Search for the cell housing the specified text and yield its (x, y) center coordinate. 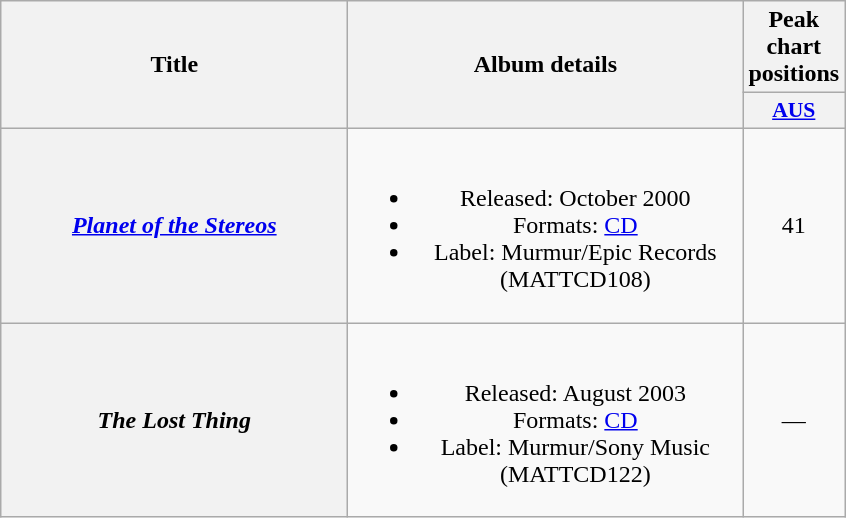
The Lost Thing (174, 419)
Planet of the Stereos (174, 225)
Title (174, 65)
Album details (546, 65)
Released: August 2003Formats: CDLabel: Murmur/Sony Music (MATTCD122) (546, 419)
AUS (794, 111)
— (794, 419)
41 (794, 225)
Released: October 2000Formats: CDLabel: Murmur/Epic Records (MATTCD108) (546, 225)
Peak chart positions (794, 47)
